For the text-containing cell, return its midpoint in (X, Y) coordinate format. 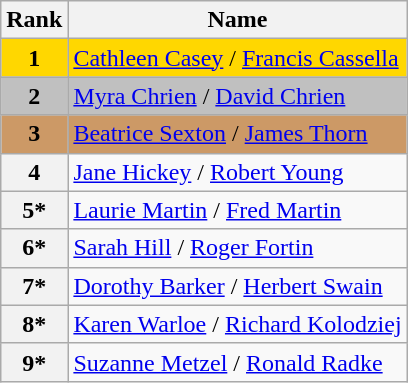
Laurie Martin / Fred Martin (238, 210)
9* (34, 362)
3 (34, 134)
5* (34, 210)
Beatrice Sexton / James Thorn (238, 134)
8* (34, 324)
Myra Chrien / David Chrien (238, 96)
Jane Hickey / Robert Young (238, 172)
Suzanne Metzel / Ronald Radke (238, 362)
2 (34, 96)
Dorothy Barker / Herbert Swain (238, 286)
Name (238, 20)
4 (34, 172)
Sarah Hill / Roger Fortin (238, 248)
6* (34, 248)
1 (34, 58)
Karen Warloe / Richard Kolodziej (238, 324)
7* (34, 286)
Cathleen Casey / Francis Cassella (238, 58)
Rank (34, 20)
